Find where the given text appears and provide that cell's center as [X, Y] coordinate. 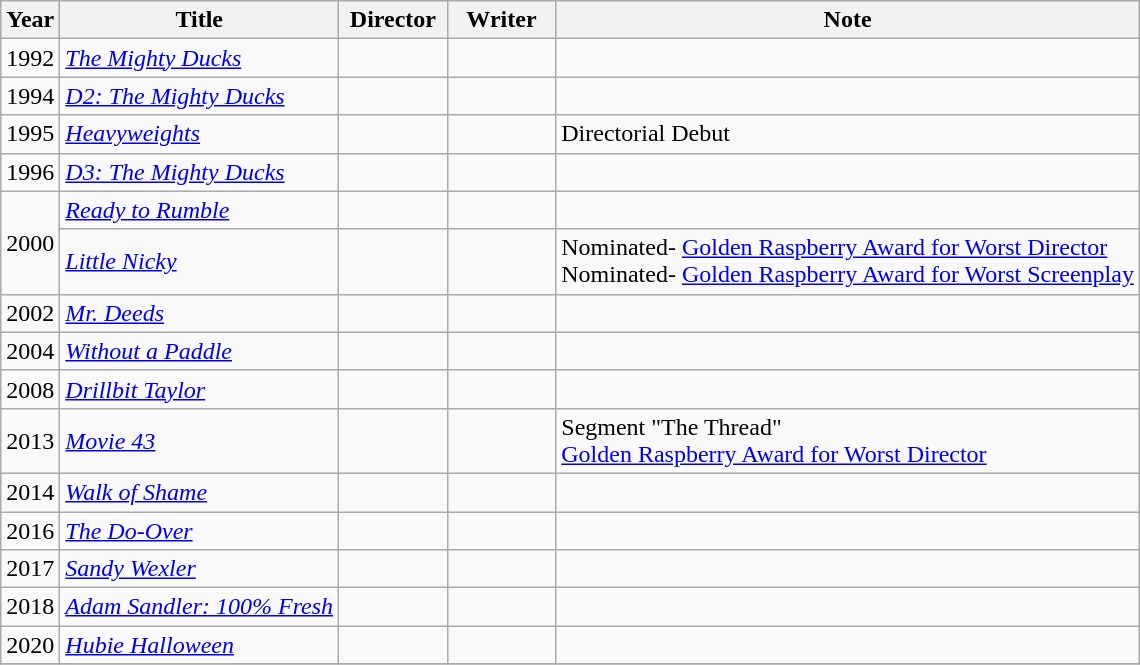
2014 [30, 492]
2002 [30, 313]
Nominated- Golden Raspberry Award for Worst DirectorNominated- Golden Raspberry Award for Worst Screenplay [848, 262]
2018 [30, 607]
2017 [30, 569]
1996 [30, 172]
2008 [30, 389]
Note [848, 20]
1992 [30, 58]
Walk of Shame [200, 492]
Movie 43 [200, 440]
Title [200, 20]
The Do-Over [200, 531]
Little Nicky [200, 262]
Writer [502, 20]
2000 [30, 242]
Drillbit Taylor [200, 389]
Hubie Halloween [200, 645]
Director [394, 20]
2013 [30, 440]
1995 [30, 134]
D2: The Mighty Ducks [200, 96]
Segment "The Thread"Golden Raspberry Award for Worst Director [848, 440]
Heavyweights [200, 134]
Adam Sandler: 100% Fresh [200, 607]
2004 [30, 351]
Directorial Debut [848, 134]
The Mighty Ducks [200, 58]
D3: The Mighty Ducks [200, 172]
Year [30, 20]
Ready to Rumble [200, 210]
2016 [30, 531]
Mr. Deeds [200, 313]
Sandy Wexler [200, 569]
1994 [30, 96]
Without a Paddle [200, 351]
2020 [30, 645]
